Search for the cell housing the specified text and yield its (x, y) center coordinate. 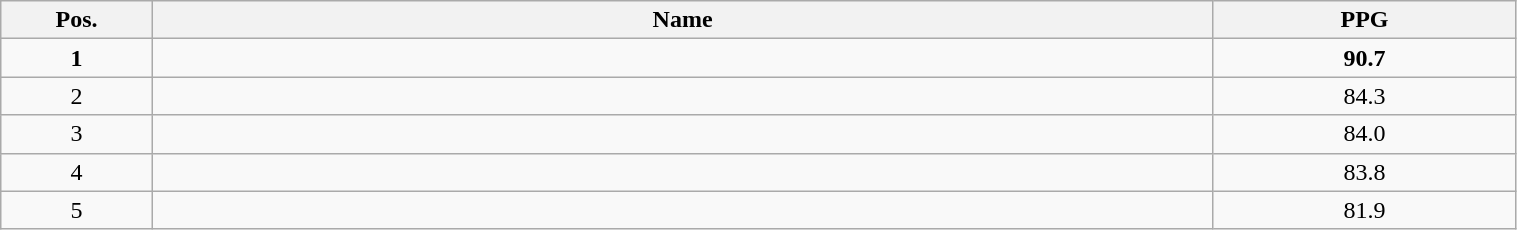
5 (77, 210)
84.0 (1364, 134)
4 (77, 172)
84.3 (1364, 96)
83.8 (1364, 172)
81.9 (1364, 210)
3 (77, 134)
1 (77, 58)
90.7 (1364, 58)
Pos. (77, 20)
PPG (1364, 20)
2 (77, 96)
Name (682, 20)
